Return (x, y) of the center of cell containing provided text 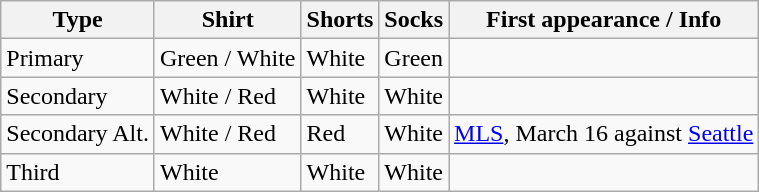
Green (414, 58)
Secondary (78, 96)
Primary (78, 58)
Shirt (228, 20)
Socks (414, 20)
Type (78, 20)
Shorts (340, 20)
First appearance / Info (604, 20)
Third (78, 172)
Red (340, 134)
Green / White (228, 58)
Secondary Alt. (78, 134)
MLS, March 16 against Seattle (604, 134)
